Return [x, y] of the center of cell containing provided text 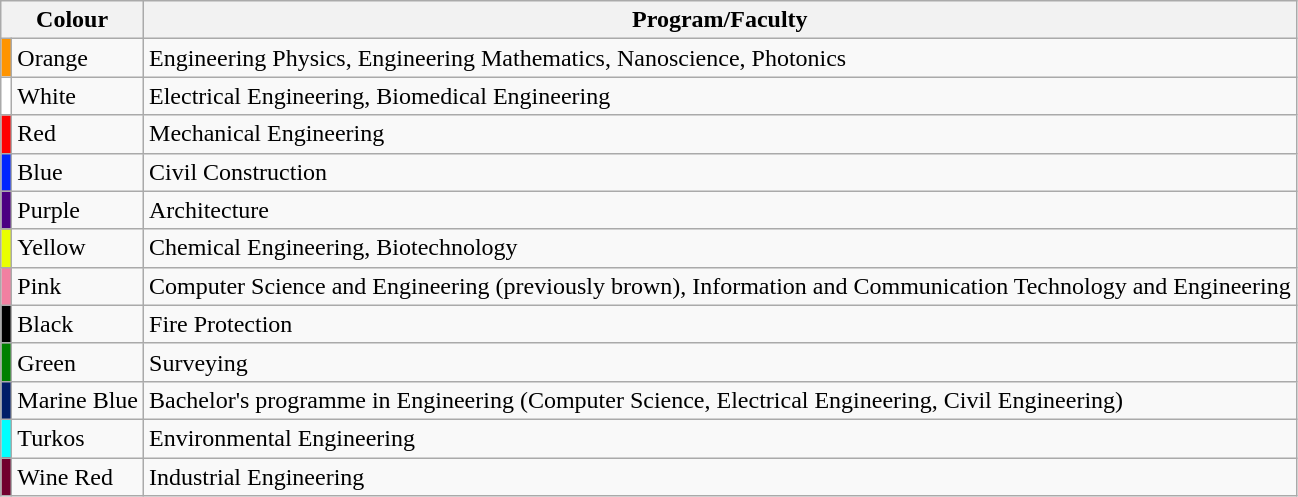
Engineering Physics, Engineering Mathematics, Nanoscience, Photonics [720, 58]
Mechanical Engineering [720, 134]
Pink [78, 286]
Surveying [720, 362]
Chemical Engineering, Biotechnology [720, 248]
Marine Blue [78, 400]
Fire Protection [720, 324]
Architecture [720, 210]
Wine Red [78, 477]
Industrial Engineering [720, 477]
Purple [78, 210]
Colour [72, 20]
Black [78, 324]
Orange [78, 58]
Civil Construction [720, 172]
Red [78, 134]
Yellow [78, 248]
Program/Faculty [720, 20]
Computer Science and Engineering (previously brown), Information and Communication Technology and Engineering [720, 286]
Green [78, 362]
Electrical Engineering, Biomedical Engineering [720, 96]
Environmental Engineering [720, 438]
Bachelor's programme in Engineering (Computer Science, Electrical Engineering, Civil Engineering) [720, 400]
Turkos [78, 438]
Blue [78, 172]
White [78, 96]
